Determine the [X, Y] coordinate at the center of the cell enclosing the given text.  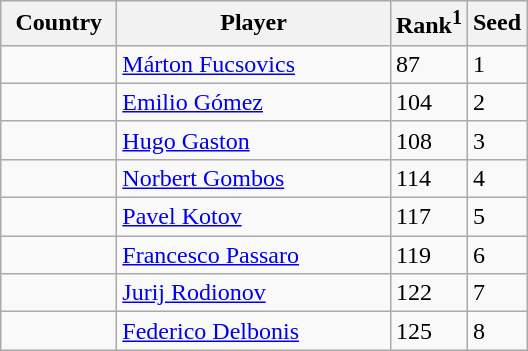
1 [496, 64]
Seed [496, 24]
114 [428, 178]
119 [428, 255]
Federico Delbonis [254, 331]
125 [428, 331]
Pavel Kotov [254, 217]
87 [428, 64]
Rank1 [428, 24]
Jurij Rodionov [254, 293]
7 [496, 293]
Márton Fucsovics [254, 64]
122 [428, 293]
2 [496, 102]
117 [428, 217]
8 [496, 331]
Francesco Passaro [254, 255]
5 [496, 217]
Emilio Gómez [254, 102]
Country [59, 24]
4 [496, 178]
104 [428, 102]
Norbert Gombos [254, 178]
108 [428, 140]
Hugo Gaston [254, 140]
3 [496, 140]
Player [254, 24]
6 [496, 255]
